From the cell containing the given text, extract its center point as (X, Y) coordinate. 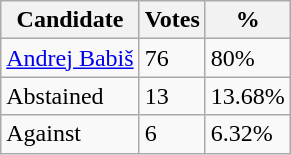
80% (248, 58)
Abstained (70, 96)
13.68% (248, 96)
Andrej Babiš (70, 58)
13 (172, 96)
Against (70, 134)
6.32% (248, 134)
Candidate (70, 20)
76 (172, 58)
Votes (172, 20)
% (248, 20)
6 (172, 134)
